Find where the given text appears and provide that cell's center as [x, y] coordinate. 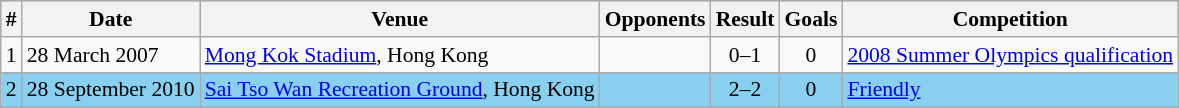
Mong Kok Stadium, Hong Kong [400, 55]
28 September 2010 [111, 90]
2–2 [746, 90]
28 March 2007 [111, 55]
0–1 [746, 55]
1 [12, 55]
2 [12, 90]
Result [746, 19]
Friendly [1010, 90]
# [12, 19]
Venue [400, 19]
2008 Summer Olympics qualification [1010, 55]
Date [111, 19]
Goals [810, 19]
Opponents [656, 19]
Sai Tso Wan Recreation Ground, Hong Kong [400, 90]
Competition [1010, 19]
